Detect which cell encompasses the target text, then output its [X, Y] center coordinate. 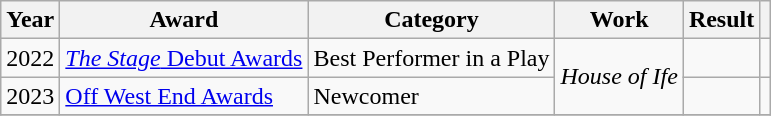
2023 [30, 96]
Year [30, 20]
Best Performer in a Play [432, 58]
The Stage Debut Awards [184, 58]
House of Ife [619, 77]
Off West End Awards [184, 96]
Category [432, 20]
Work [619, 20]
2022 [30, 58]
Result [721, 20]
Award [184, 20]
Newcomer [432, 96]
